Detect which cell encompasses the target text, then output its (x, y) center coordinate. 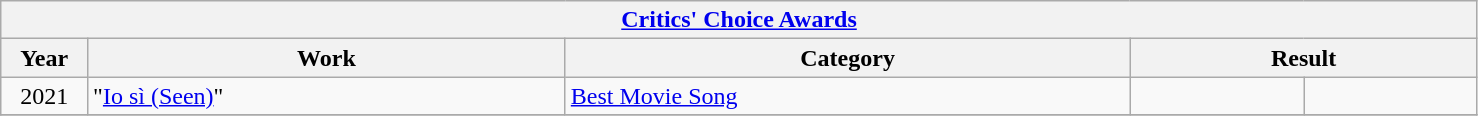
2021 (44, 96)
Work (327, 58)
Result (1304, 58)
Best Movie Song (848, 96)
"Io sì (Seen)" (327, 96)
Critics' Choice Awards (740, 20)
Year (44, 58)
Category (848, 58)
